Return the (X, Y) coordinate for the center point of the cell that contains the specified text.  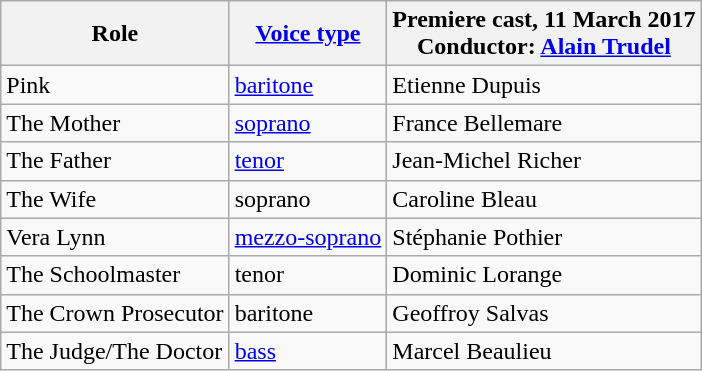
Pink (115, 85)
Voice type (308, 34)
The Crown Prosecutor (115, 313)
The Father (115, 161)
Stéphanie Pothier (544, 237)
mezzo-soprano (308, 237)
Etienne Dupuis (544, 85)
Role (115, 34)
Jean-Michel Richer (544, 161)
Marcel Beaulieu (544, 351)
The Wife (115, 199)
Premiere cast, 11 March 2017Conductor: Alain Trudel (544, 34)
Geoffroy Salvas (544, 313)
France Bellemare (544, 123)
Vera Lynn (115, 237)
bass (308, 351)
The Schoolmaster (115, 275)
Caroline Bleau (544, 199)
Dominic Lorange (544, 275)
The Judge/The Doctor (115, 351)
The Mother (115, 123)
